Return (x, y) of the center of cell containing provided text 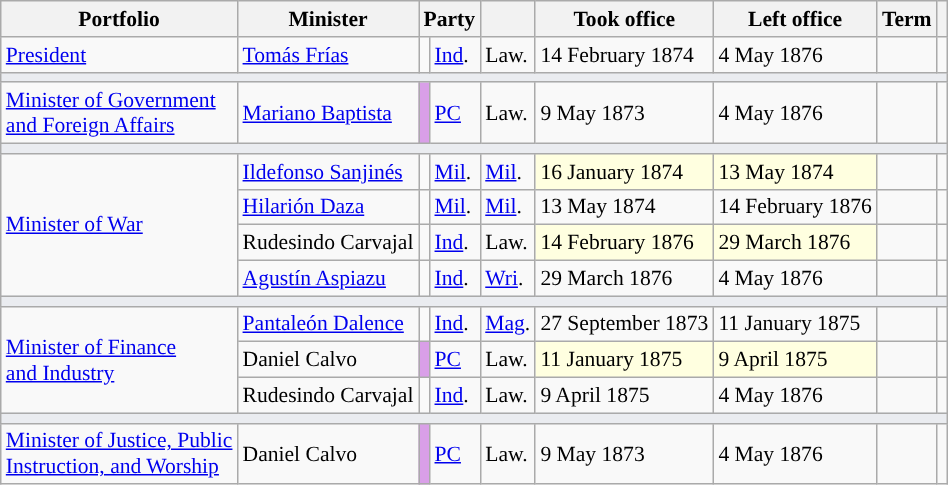
Took office (624, 19)
Minister of Financeand Industry (120, 360)
Wri. (508, 279)
16 January 1874 (624, 172)
Hilarión Daza (328, 207)
Tomás Frías (328, 55)
Pantaleón Dalence (328, 324)
14 February 1874 (624, 55)
Minister of Justice, PublicInstruction, and Worship (120, 454)
Party (449, 19)
President (120, 55)
Mariano Baptista (328, 114)
27 September 1873 (624, 324)
Ildefonso Sanjinés (328, 172)
Minister of War (120, 225)
Portfolio (120, 19)
Minister (328, 19)
Minister of Governmentand Foreign Affairs (120, 114)
Mag. (508, 324)
Left office (795, 19)
Agustín Aspiazu (328, 279)
Term (907, 19)
